Scan for the cell matching the given text and deliver its (x, y) coordinate at center. 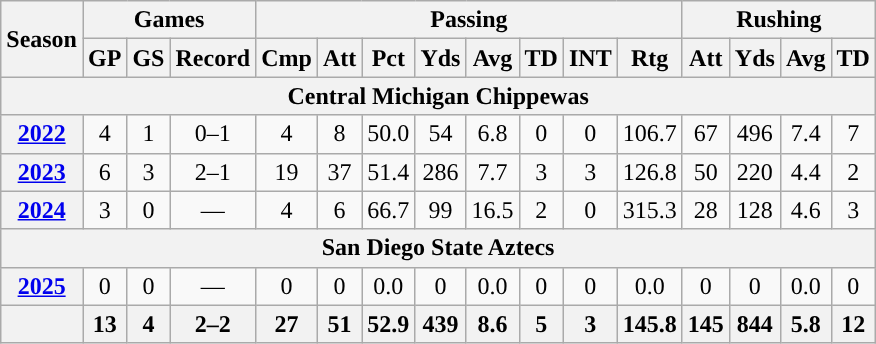
7.7 (492, 172)
19 (287, 172)
Games (168, 20)
0–1 (213, 134)
5.8 (806, 324)
Season (42, 39)
San Diego State Aztecs (438, 248)
54 (440, 134)
2025 (42, 286)
126.8 (650, 172)
51.4 (388, 172)
Rushing (778, 20)
439 (440, 324)
7.4 (806, 134)
Pct (388, 58)
106.7 (650, 134)
INT (590, 58)
315.3 (650, 210)
50.0 (388, 134)
4.4 (806, 172)
12 (853, 324)
66.7 (388, 210)
37 (339, 172)
Rtg (650, 58)
145.8 (650, 324)
51 (339, 324)
Cmp (287, 58)
496 (754, 134)
Central Michigan Chippewas (438, 96)
99 (440, 210)
13 (104, 324)
5 (541, 324)
6.8 (492, 134)
1 (148, 134)
128 (754, 210)
220 (754, 172)
50 (706, 172)
Passing (470, 20)
145 (706, 324)
286 (440, 172)
28 (706, 210)
4.6 (806, 210)
8.6 (492, 324)
67 (706, 134)
27 (287, 324)
7 (853, 134)
2–2 (213, 324)
16.5 (492, 210)
2024 (42, 210)
844 (754, 324)
52.9 (388, 324)
2022 (42, 134)
GP (104, 58)
GS (148, 58)
2023 (42, 172)
2–1 (213, 172)
Record (213, 58)
8 (339, 134)
